Output the (x, y) coordinate of the center of the cell containing the given text.  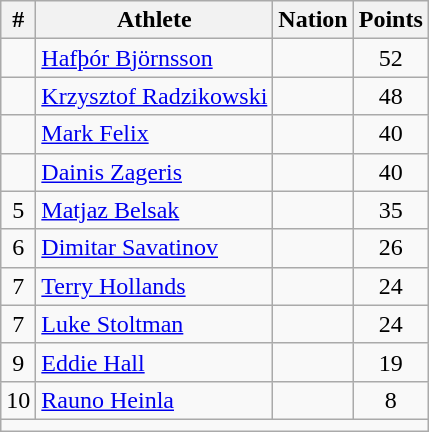
6 (18, 248)
Athlete (154, 20)
52 (390, 58)
Luke Stoltman (154, 324)
Matjaz Belsak (154, 210)
19 (390, 362)
48 (390, 96)
Krzysztof Radzikowski (154, 96)
Rauno Heinla (154, 400)
Hafþór Björnsson (154, 58)
Points (390, 20)
Mark Felix (154, 134)
5 (18, 210)
Eddie Hall (154, 362)
# (18, 20)
8 (390, 400)
9 (18, 362)
26 (390, 248)
Nation (313, 20)
35 (390, 210)
Terry Hollands (154, 286)
Dimitar Savatinov (154, 248)
Dainis Zageris (154, 172)
10 (18, 400)
